Detect which cell encompasses the target text, then output its [X, Y] center coordinate. 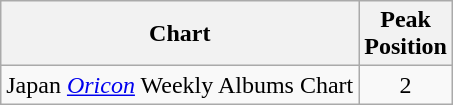
Peak Position [406, 34]
Japan Oricon Weekly Albums Chart [180, 85]
2 [406, 85]
Chart [180, 34]
